For the text-containing cell, return its midpoint in (x, y) coordinate format. 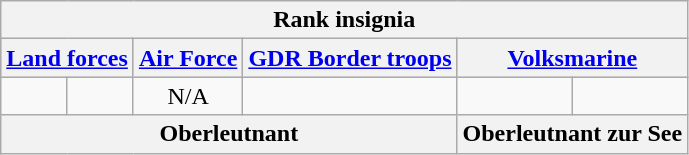
GDR Border troops (350, 58)
N/A (188, 96)
Oberleutnant (229, 134)
Air Force (188, 58)
Rank insignia (344, 20)
Oberleutnant zur See (572, 134)
Land forces (68, 58)
Volksmarine (572, 58)
